Capture the cell that displays the provided text and extract its [X, Y] central coordinate. 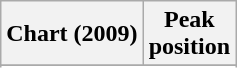
Peakposition [189, 34]
Chart (2009) [72, 34]
